Find where the given text appears and provide that cell's center as (x, y) coordinate. 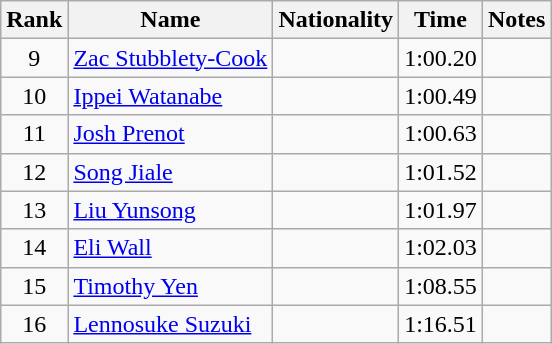
14 (34, 248)
Zac Stubblety-Cook (170, 58)
13 (34, 210)
Lennosuke Suzuki (170, 324)
15 (34, 286)
1:00.49 (441, 96)
Timothy Yen (170, 286)
Liu Yunsong (170, 210)
1:00.20 (441, 58)
Notes (516, 20)
1:02.03 (441, 248)
Song Jiale (170, 172)
11 (34, 134)
Eli Wall (170, 248)
Josh Prenot (170, 134)
16 (34, 324)
Ippei Watanabe (170, 96)
Nationality (336, 20)
9 (34, 58)
Time (441, 20)
10 (34, 96)
12 (34, 172)
Rank (34, 20)
1:08.55 (441, 286)
1:01.97 (441, 210)
1:16.51 (441, 324)
1:00.63 (441, 134)
1:01.52 (441, 172)
Name (170, 20)
